Output the [x, y] coordinate of the center of the cell containing the given text.  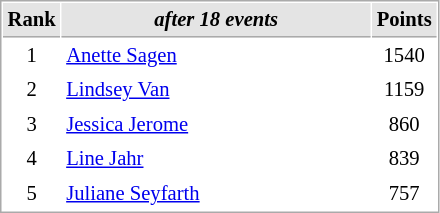
2 [32, 90]
757 [404, 194]
860 [404, 124]
Rank [32, 20]
1159 [404, 90]
Line Jahr [216, 158]
1540 [404, 56]
4 [32, 158]
1 [32, 56]
Anette Sagen [216, 56]
Jessica Jerome [216, 124]
Lindsey Van [216, 90]
3 [32, 124]
Juliane Seyfarth [216, 194]
839 [404, 158]
Points [404, 20]
5 [32, 194]
after 18 events [216, 20]
